Determine the [X, Y] coordinate at the center of the cell enclosing the given text.  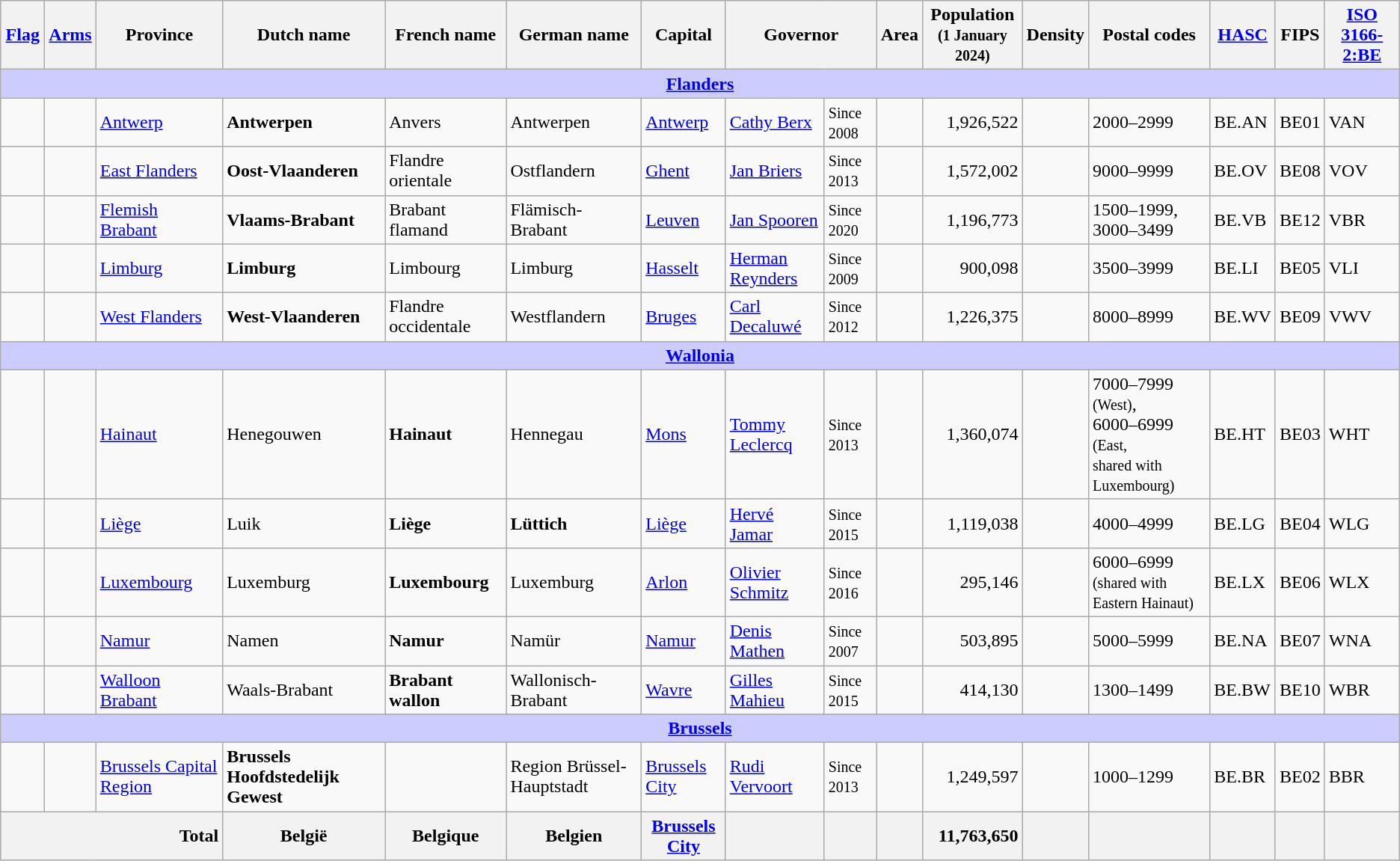
Brussels Hoofdstedelijk Gewest [304, 777]
Waals-Brabant [304, 690]
Oost-Vlaanderen [304, 171]
Wallonisch-Brabant [574, 690]
BE.HT [1243, 434]
BE.NA [1243, 640]
3500–3999 [1149, 268]
Postal codes [1149, 35]
Belgique [446, 836]
1,926,522 [973, 123]
WLG [1362, 524]
BE01 [1300, 123]
1,249,597 [973, 777]
Mons [684, 434]
1500–1999, 3000–3499 [1149, 220]
WLX [1362, 582]
2000–2999 [1149, 123]
Capital [684, 35]
BE.BW [1243, 690]
BE.VB [1243, 220]
Since 2009 [850, 268]
Since 2008 [850, 123]
Rudi Vervoort [775, 777]
French name [446, 35]
Area [899, 35]
1,360,074 [973, 434]
Lüttich [574, 524]
Brussels Capital Region [159, 777]
WNA [1362, 640]
Arlon [684, 582]
Ostflandern [574, 171]
Flämisch-Brabant [574, 220]
Walloon Brabant [159, 690]
Leuven [684, 220]
Luik [304, 524]
HASC [1243, 35]
7000–7999 (West), 6000–6999 (East, shared with Luxembourg) [1149, 434]
VOV [1362, 171]
1,196,773 [973, 220]
VLI [1362, 268]
VWV [1362, 317]
Cathy Berx [775, 123]
295,146 [973, 582]
Bruges [684, 317]
Since 2020 [850, 220]
Flandre occidentale [446, 317]
BE07 [1300, 640]
4000–4999 [1149, 524]
BE03 [1300, 434]
BE08 [1300, 171]
BE.BR [1243, 777]
Brabant wallon [446, 690]
Since 2016 [850, 582]
5000–5999 [1149, 640]
WBR [1362, 690]
Tommy Leclercq [775, 434]
Herman Reynders [775, 268]
Jan Spooren [775, 220]
Since 2007 [850, 640]
Carl Decaluwé [775, 317]
West Flanders [159, 317]
Jan Briers [775, 171]
ISO 3166-2:BE [1362, 35]
Ghent [684, 171]
Westflandern [574, 317]
German name [574, 35]
VBR [1362, 220]
Belgien [574, 836]
Region Brüssel-Hauptstadt [574, 777]
6000–6999(shared with Eastern Hainaut) [1149, 582]
BE.OV [1243, 171]
WHT [1362, 434]
1,226,375 [973, 317]
Wallonia [700, 355]
Brussels [700, 729]
Anvers [446, 123]
8000–8999 [1149, 317]
Gilles Mahieu [775, 690]
Population(1 January 2024) [973, 35]
1000–1299 [1149, 777]
Wavre [684, 690]
Vlaams-Brabant [304, 220]
1,572,002 [973, 171]
BE.LI [1243, 268]
BE06 [1300, 582]
1300–1499 [1149, 690]
FIPS [1300, 35]
BE10 [1300, 690]
Hervé Jamar [775, 524]
Flandre orientale [446, 171]
9000–9999 [1149, 171]
BE09 [1300, 317]
BBR [1362, 777]
BE.LX [1243, 582]
Flemish Brabant [159, 220]
Hasselt [684, 268]
BE02 [1300, 777]
1,119,038 [973, 524]
Governor [801, 35]
BE05 [1300, 268]
BE.LG [1243, 524]
Denis Mathen [775, 640]
Namür [574, 640]
Flag [22, 35]
414,130 [973, 690]
Henegouwen [304, 434]
Dutch name [304, 35]
Limbourg [446, 268]
Arms [70, 35]
Total [112, 836]
VAN [1362, 123]
Province [159, 35]
Brabant flamand [446, 220]
BE.AN [1243, 123]
BE12 [1300, 220]
Hennegau [574, 434]
900,098 [973, 268]
BE.WV [1243, 317]
Olivier Schmitz [775, 582]
Namen [304, 640]
Since 2012 [850, 317]
BE04 [1300, 524]
Density [1055, 35]
België [304, 836]
West-Vlaanderen [304, 317]
11,763,650 [973, 836]
503,895 [973, 640]
East Flanders [159, 171]
Flanders [700, 84]
